Output the [x, y] coordinate of the center of the cell containing the given text.  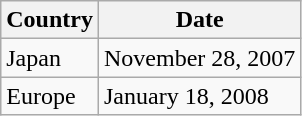
Europe [50, 96]
Country [50, 20]
Japan [50, 58]
November 28, 2007 [199, 58]
Date [199, 20]
January 18, 2008 [199, 96]
